For the text-containing cell, return its midpoint in [X, Y] coordinate format. 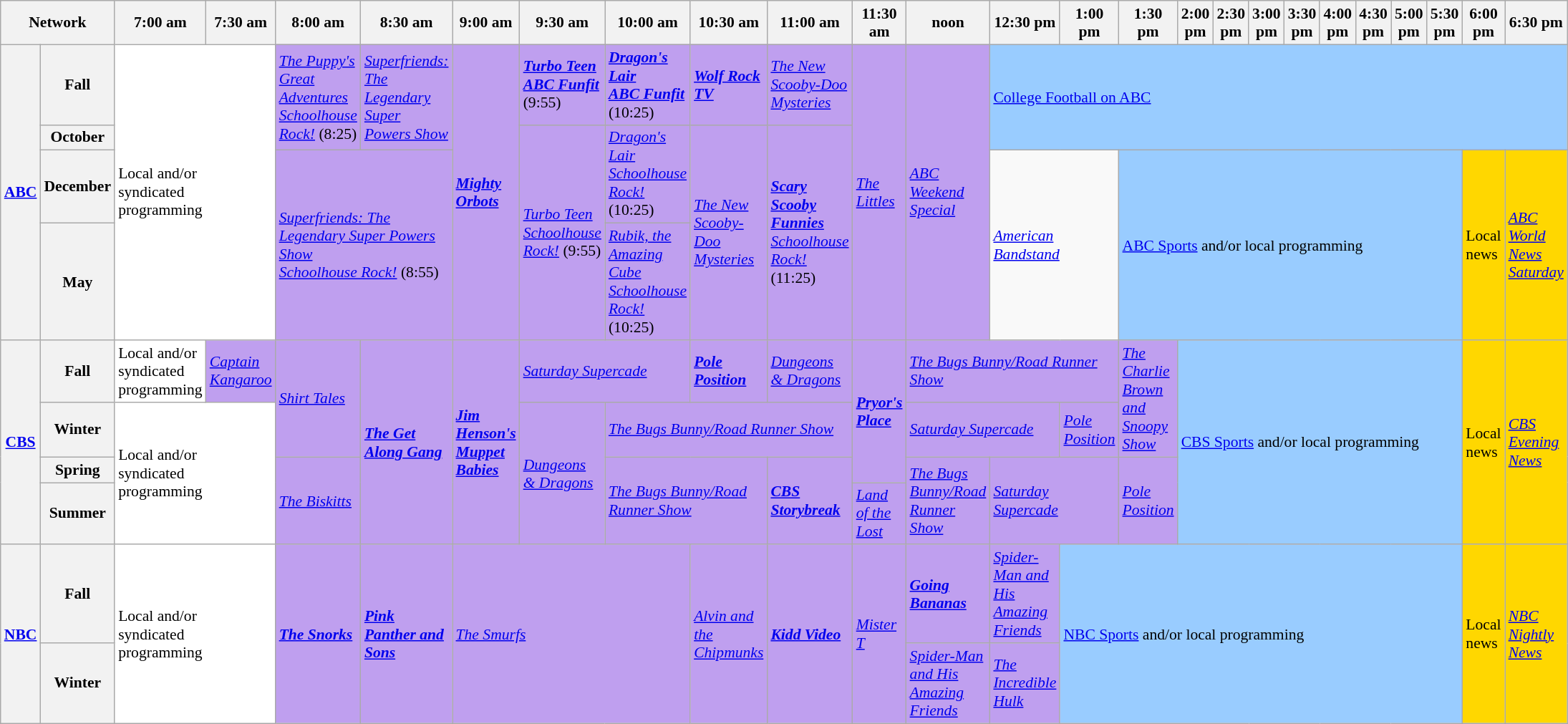
The Incredible Hulk [1025, 683]
Shirt Tales [318, 398]
4:00 pm [1337, 23]
3:00 pm [1267, 23]
American Bandstand [1054, 245]
3:30 pm [1302, 23]
Scary Scooby FunniesSchoolhouse Rock! (11:25) [809, 232]
9:00 am [486, 23]
Dragon's LairSchoolhouse Rock! (10:25) [647, 174]
Superfriends: The Legendary Super Powers ShowSchoolhouse Rock! (8:55) [364, 245]
NBC [21, 634]
October [77, 137]
5:00 pm [1409, 23]
Dragon's LairABC Funfit (10:25) [647, 85]
Land of the Lost [879, 514]
CBS [21, 443]
1:30 pm [1148, 23]
The Littles [879, 192]
11:30 am [879, 23]
Spring [77, 470]
noon [948, 23]
10:00 am [647, 23]
ABC Sports and/or local programming [1291, 245]
CBS Evening News [1536, 443]
CBS Sports and/or local programming [1320, 443]
5:30 pm [1445, 23]
Alvin and the Chipmunks [729, 634]
The Puppy's Great AdventuresSchoolhouse Rock! (8:25) [318, 97]
Jim Henson's Muppet Babies [486, 443]
7:30 am [241, 23]
Pryor's Place [879, 411]
Mighty Orbots [486, 192]
Kidd Video [809, 634]
Summer [77, 514]
The Biskitts [318, 501]
8:00 am [318, 23]
1:00 pm [1089, 23]
11:00 am [809, 23]
9:30 am [563, 23]
NBC Nightly News [1536, 634]
ABC World News Saturday [1536, 245]
Network [57, 23]
10:30 am [729, 23]
7:00 am [160, 23]
Superfriends: The Legendary Super Powers Show [407, 97]
6:00 pm [1484, 23]
December [77, 187]
Mister T [879, 634]
Wolf Rock TV [729, 85]
6:30 pm [1536, 23]
CBS Storybreak [809, 501]
NBC Sports and/or local programming [1261, 634]
12:30 pm [1025, 23]
Turbo TeenABC Funfit (9:55) [563, 85]
College Football on ABC [1278, 97]
The Charlie Brown and Snoopy Show [1148, 398]
4:30 pm [1373, 23]
Going Bananas [948, 594]
Pink Panther and Sons [407, 634]
The Snorks [318, 634]
2:00 pm [1196, 23]
May [77, 282]
ABC [21, 192]
The Smurfs [571, 634]
Turbo TeenSchoolhouse Rock! (9:55) [563, 232]
Rubik, the Amazing Cube Schoolhouse Rock! (10:25) [647, 282]
ABC Weekend Special [948, 192]
8:30 am [407, 23]
The Get Along Gang [407, 443]
Captain Kangaroo [241, 371]
2:30 pm [1231, 23]
